Search for the cell housing the specified text and yield its (x, y) center coordinate. 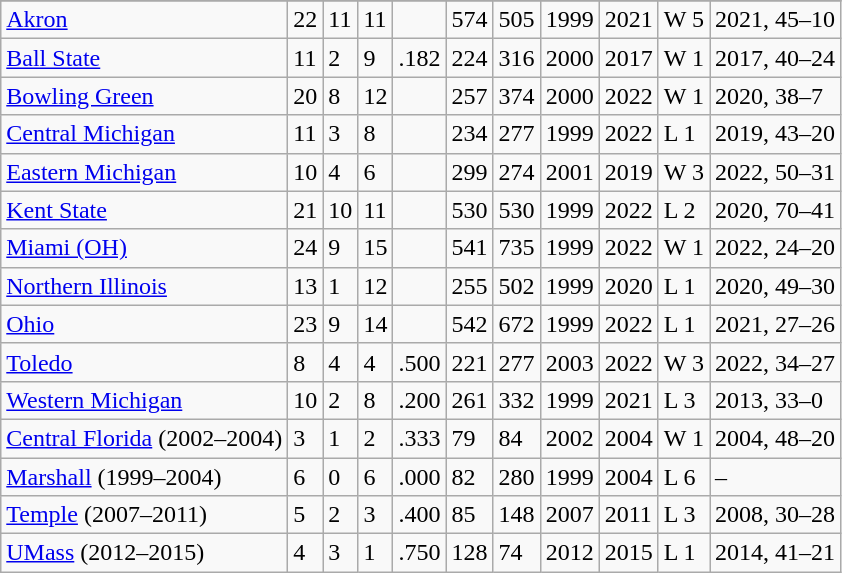
2017, 40–24 (776, 58)
85 (470, 515)
.750 (420, 553)
Toledo (144, 362)
15 (376, 248)
542 (470, 324)
221 (470, 362)
2019 (628, 172)
.333 (420, 438)
257 (470, 96)
299 (470, 172)
574 (470, 20)
Central Florida (2002–2004) (144, 438)
Kent State (144, 210)
374 (516, 96)
24 (306, 248)
2014, 41–21 (776, 553)
128 (470, 553)
Western Michigan (144, 400)
2001 (570, 172)
82 (470, 477)
148 (516, 515)
Northern Illinois (144, 286)
2022, 34–27 (776, 362)
22 (306, 20)
Central Michigan (144, 134)
316 (516, 58)
.000 (420, 477)
2017 (628, 58)
255 (470, 286)
L 2 (684, 210)
234 (470, 134)
2020 (628, 286)
2013, 33–0 (776, 400)
Eastern Michigan (144, 172)
Bowling Green (144, 96)
.500 (420, 362)
21 (306, 210)
2020, 38–7 (776, 96)
2002 (570, 438)
Miami (OH) (144, 248)
2011 (628, 515)
.182 (420, 58)
2022, 50–31 (776, 172)
Temple (2007–2011) (144, 515)
13 (306, 286)
2020, 70–41 (776, 210)
5 (306, 515)
2003 (570, 362)
Marshall (1999–2004) (144, 477)
.200 (420, 400)
672 (516, 324)
UMass (2012–2015) (144, 553)
W 5 (684, 20)
224 (470, 58)
2019, 43–20 (776, 134)
2021, 45–10 (776, 20)
274 (516, 172)
2004, 48–20 (776, 438)
L 6 (684, 477)
23 (306, 324)
79 (470, 438)
261 (470, 400)
280 (516, 477)
14 (376, 324)
735 (516, 248)
Ohio (144, 324)
2015 (628, 553)
2021, 27–26 (776, 324)
Akron (144, 20)
0 (340, 477)
332 (516, 400)
505 (516, 20)
2008, 30–28 (776, 515)
541 (470, 248)
2020, 49–30 (776, 286)
20 (306, 96)
84 (516, 438)
2012 (570, 553)
Ball State (144, 58)
74 (516, 553)
2007 (570, 515)
502 (516, 286)
– (776, 477)
2022, 24–20 (776, 248)
.400 (420, 515)
